Determine the (X, Y) coordinate at the center of the cell enclosing the given text.  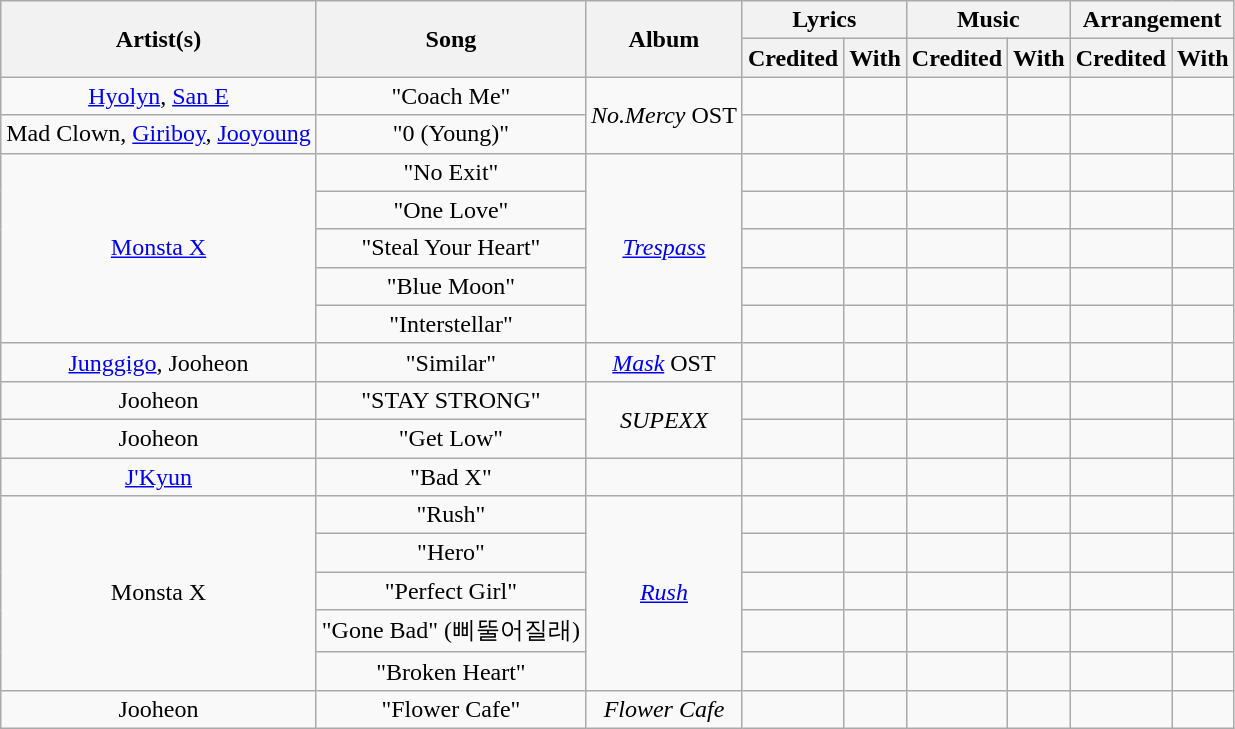
J'Kyun (159, 477)
"Flower Cafe" (450, 709)
"Hero" (450, 553)
Arrangement (1152, 20)
"Similar" (450, 362)
"Steal Your Heart" (450, 248)
"Bad X" (450, 477)
Lyrics (824, 20)
SUPEXX (664, 419)
Song (450, 39)
Rush (664, 594)
Junggigo, Jooheon (159, 362)
"One Love" (450, 210)
Music (988, 20)
"Perfect Girl" (450, 591)
Mask OST (664, 362)
Artist(s) (159, 39)
"Gone Bad" (삐뚤어질래) (450, 632)
"Rush" (450, 515)
Hyolyn, San E (159, 96)
"0 (Young)" (450, 134)
"Coach Me" (450, 96)
Album (664, 39)
No.Mercy OST (664, 115)
"Broken Heart" (450, 671)
"No Exit" (450, 172)
Trespass (664, 248)
Flower Cafe (664, 709)
"Get Low" (450, 438)
"STAY STRONG" (450, 400)
Mad Clown, Giriboy, Jooyoung (159, 134)
"Blue Moon" (450, 286)
"Interstellar" (450, 324)
